Locate the cell with the specified text and output its (X, Y) center coordinate. 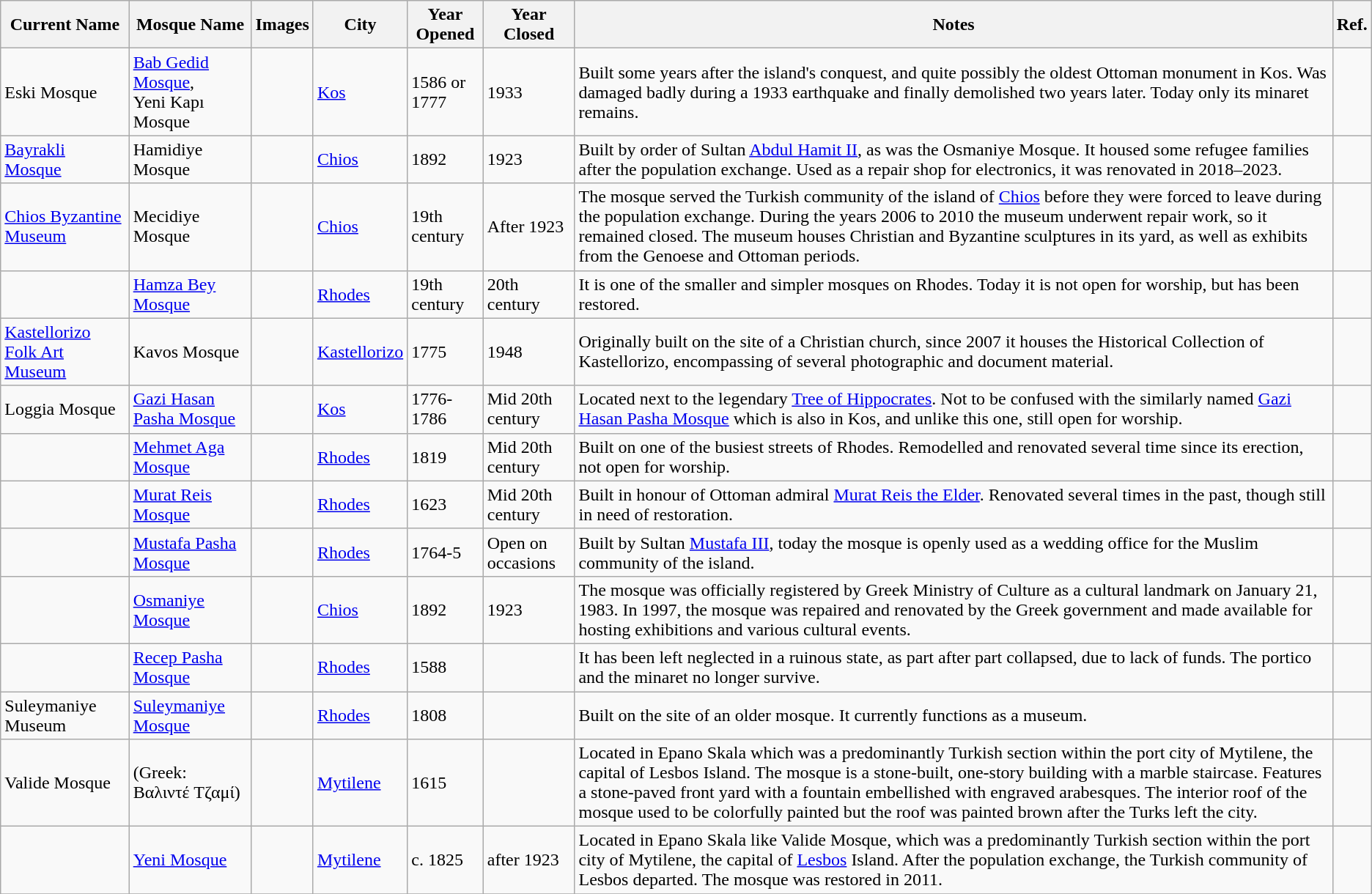
Open on occasions (529, 553)
After 1923 (529, 227)
Loggia Mosque (64, 409)
20th century (529, 295)
Eski Mosque (64, 92)
Images (282, 25)
Yeni Mosque (191, 860)
1776-1786 (446, 409)
Current Name (64, 25)
Suleymaniye Mosque (191, 715)
Year Closed (529, 25)
1775 (446, 352)
Chios Byzantine Museum (64, 227)
1948 (529, 352)
Kastellorizo (360, 352)
1623 (446, 504)
Bayrakli Mosque (64, 160)
Suleymaniye Museum (64, 715)
Year Opened (446, 25)
1764-5 (446, 553)
1808 (446, 715)
Hamidiye Mosque (191, 160)
It has been left neglected in a ruinous state, as part after part collapsed, due to lack of funds. The portico and the minaret no longer survive. (954, 667)
1933 (529, 92)
Mosque Name (191, 25)
Kavos Mosque (191, 352)
Hamza Bey Mosque (191, 295)
It is one of the smaller and simpler mosques on Rhodes. Today it is not open for worship, but has been restored. (954, 295)
Bab Gedid Mosque, Yeni Kapı Mosque (191, 92)
Kastellorizo Folk Art Museum (64, 352)
Built by Sultan Mustafa III, today the mosque is openly used as a wedding office for the Muslim community of the island. (954, 553)
after 1923 (529, 860)
Mecidiye Mosque (191, 227)
Valide Mosque (64, 783)
Recep Pasha Mosque (191, 667)
Notes (954, 25)
Built on one of the busiest streets of Rhodes. Remodelled and renovated several time since its erection, not open for worship. (954, 457)
1586 or 1777 (446, 92)
Gazi Hasan Pasha Mosque (191, 409)
(Greek: Βαλιντέ Τζαμί) (191, 783)
c. 1825 (446, 860)
1819 (446, 457)
City (360, 25)
Mehmet Aga Mosque (191, 457)
1588 (446, 667)
Murat Reis Mosque (191, 504)
1615 (446, 783)
Mustafa Pasha Mosque (191, 553)
Built in honour of Ottoman admiral Murat Reis the Elder. Renovated several times in the past, though still in need of restoration. (954, 504)
Ref. (1351, 25)
Osmaniye Mosque (191, 610)
Built on the site of an older mosque. It currently functions as a museum. (954, 715)
